Return the (X, Y) coordinate for the center point of the cell that contains the specified text.  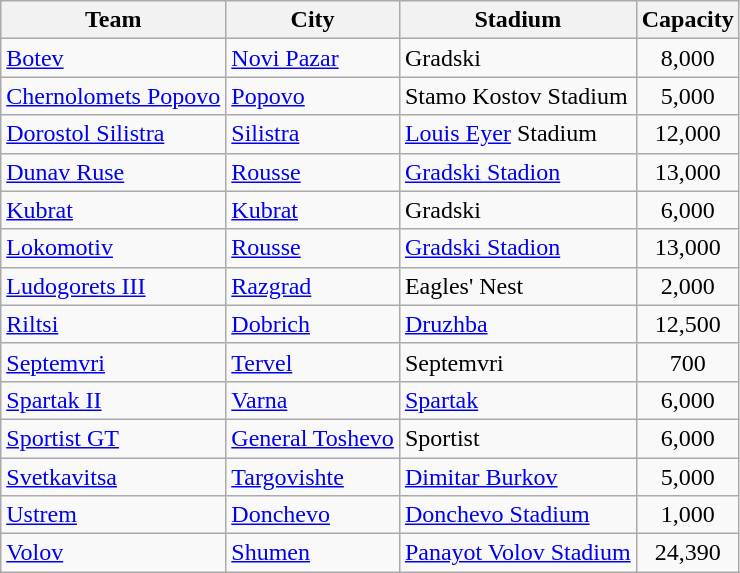
Dimitar Burkov (518, 477)
700 (688, 362)
Spartak II (114, 400)
Ludogorets III (114, 286)
Varna (313, 400)
2,000 (688, 286)
8,000 (688, 58)
Shumen (313, 553)
Dorostol Silistra (114, 134)
Sportist GT (114, 438)
Riltsi (114, 324)
Druzhba (518, 324)
Novi Pazar (313, 58)
City (313, 20)
1,000 (688, 515)
Capacity (688, 20)
Donchevo (313, 515)
Targovishte (313, 477)
24,390 (688, 553)
Svetkavitsa (114, 477)
Volov (114, 553)
Silistra (313, 134)
Botev (114, 58)
12,500 (688, 324)
General Toshevo (313, 438)
Lokomotiv (114, 248)
Dobrich (313, 324)
Panayot Volov Stadium (518, 553)
Stadium (518, 20)
Stamo Kostov Stadium (518, 96)
Chernolomets Popovo (114, 96)
Popovo (313, 96)
Donchevo Stadium (518, 515)
Eagles' Nest (518, 286)
Tervel (313, 362)
12,000 (688, 134)
Sportist (518, 438)
Ustrem (114, 515)
Dunav Ruse (114, 172)
Louis Eyer Stadium (518, 134)
Team (114, 20)
Spartak (518, 400)
Razgrad (313, 286)
